Find where the given text appears and provide that cell's center as (x, y) coordinate. 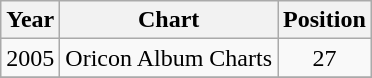
27 (325, 58)
Chart (169, 20)
Position (325, 20)
Oricon Album Charts (169, 58)
2005 (30, 58)
Year (30, 20)
